Identify which cell holds the provided text, then report its [x, y] central coordinate. 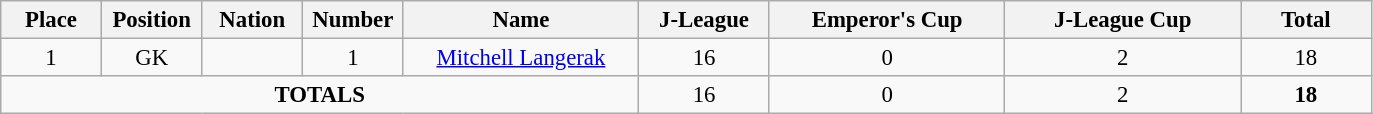
Mitchell Langerak [521, 58]
J-League Cup [1123, 20]
Number [354, 20]
TOTALS [320, 95]
Emperor's Cup [887, 20]
Position [152, 20]
Nation [252, 20]
Place [52, 20]
Name [521, 20]
J-League [704, 20]
Total [1306, 20]
GK [152, 58]
